Scan for the cell matching the given text and deliver its (X, Y) coordinate at center. 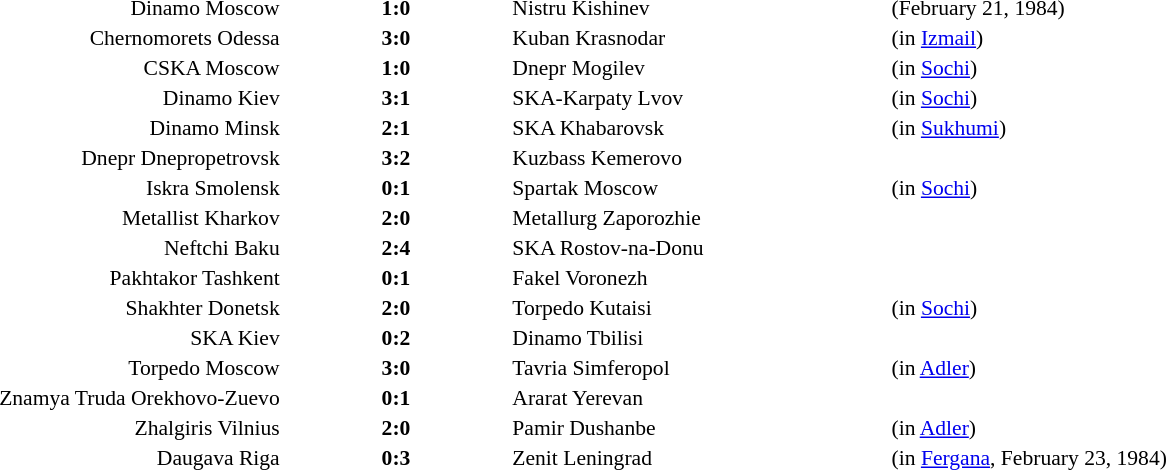
Ararat Yerevan (700, 398)
2:4 (396, 248)
SKA Khabarovsk (700, 128)
Kuzbass Kemerovo (700, 158)
Spartak Moscow (700, 188)
Torpedo Kutaisi (700, 308)
3:1 (396, 98)
Dinamo Tbilisi (700, 338)
3:2 (396, 158)
Dnepr Mogilev (700, 68)
Tavria Simferopol (700, 368)
0:2 (396, 338)
1:0 (396, 68)
Pamir Dushanbe (700, 428)
2:1 (396, 128)
Metallurg Zaporozhie (700, 218)
SKA-Karpaty Lvov (700, 98)
SKA Rostov-na-Donu (700, 248)
Fakel Voronezh (700, 278)
Kuban Krasnodar (700, 38)
